Scan for the cell matching the given text and deliver its [X, Y] coordinate at center. 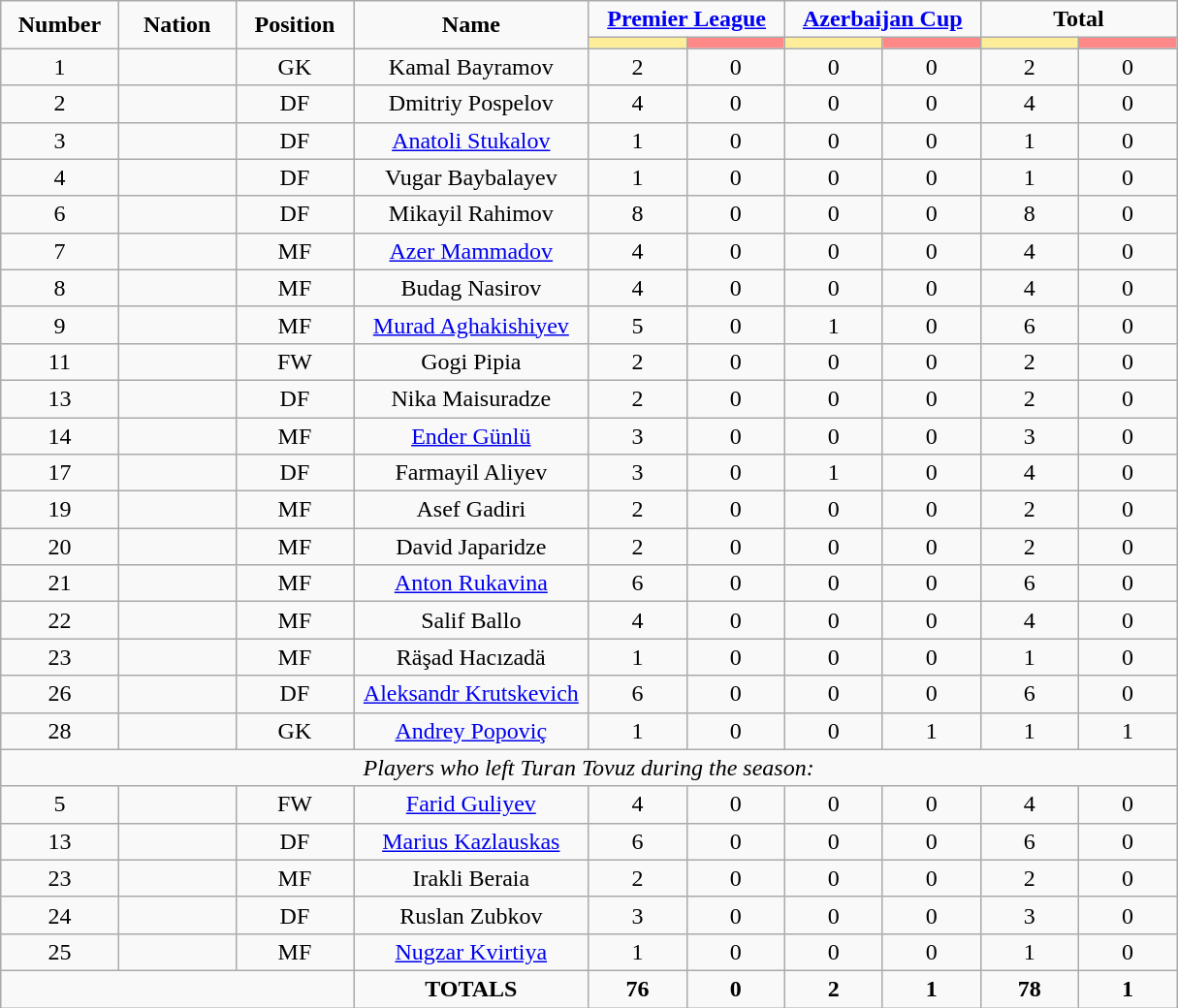
Budag Nasirov [471, 288]
Andrey Popoviç [471, 731]
Gogi Pipia [471, 362]
14 [60, 435]
78 [1030, 989]
Asef Gadiri [471, 510]
TOTALS [471, 989]
9 [60, 325]
76 [638, 989]
Name [471, 25]
Farmayil Aliyev [471, 473]
Dmitriy Pospelov [471, 104]
Nika Maisuradze [471, 398]
21 [60, 583]
Ender Günlü [471, 435]
28 [60, 731]
Nation [176, 25]
Räşad Hacızadä [471, 657]
Nugzar Kvirtiya [471, 952]
Anatoli Stukalov [471, 141]
25 [60, 952]
Total [1078, 19]
Anton Rukavina [471, 583]
David Japaridze [471, 547]
Farid Guliyev [471, 804]
Salif Ballo [471, 620]
Position [295, 25]
Azerbaijan Cup [882, 19]
Premier League [686, 19]
Kamal Bayramov [471, 67]
Azer Mammadov [471, 251]
Marius Kazlauskas [471, 841]
24 [60, 915]
7 [60, 251]
Irakli Beraia [471, 878]
Ruslan Zubkov [471, 915]
19 [60, 510]
Mikayil Rahimov [471, 214]
Aleksandr Krutskevich [471, 694]
22 [60, 620]
Murad Aghakishiyev [471, 325]
Vugar Baybalayev [471, 177]
Number [60, 25]
26 [60, 694]
Players who left Turan Tovuz during the season: [589, 768]
11 [60, 362]
20 [60, 547]
17 [60, 473]
